Extract the (X, Y) coordinate from the center of the cell holding the provided text.  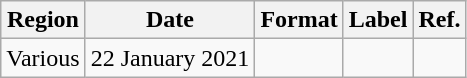
Various (43, 58)
22 January 2021 (170, 58)
Label (378, 20)
Format (299, 20)
Ref. (440, 20)
Date (170, 20)
Region (43, 20)
